Scan for the cell matching the given text and deliver its (x, y) coordinate at center. 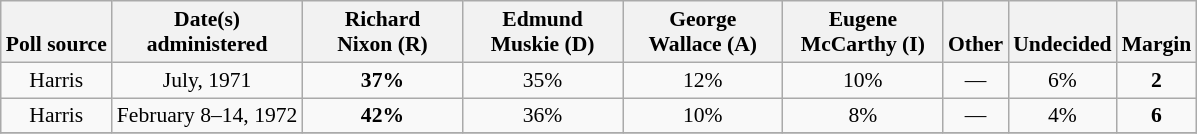
Date(s)administered (208, 32)
RichardNixon (R) (382, 32)
Margin (1157, 32)
EugeneMcCarthy (I) (863, 32)
2 (1157, 80)
GeorgeWallace (A) (703, 32)
8% (863, 116)
Poll source (56, 32)
42% (382, 116)
4% (1062, 116)
July, 1971 (208, 80)
Other (976, 32)
12% (703, 80)
35% (543, 80)
6% (1062, 80)
EdmundMuskie (D) (543, 32)
36% (543, 116)
37% (382, 80)
6 (1157, 116)
Undecided (1062, 32)
February 8–14, 1972 (208, 116)
